Capture the cell that displays the provided text and extract its (X, Y) central coordinate. 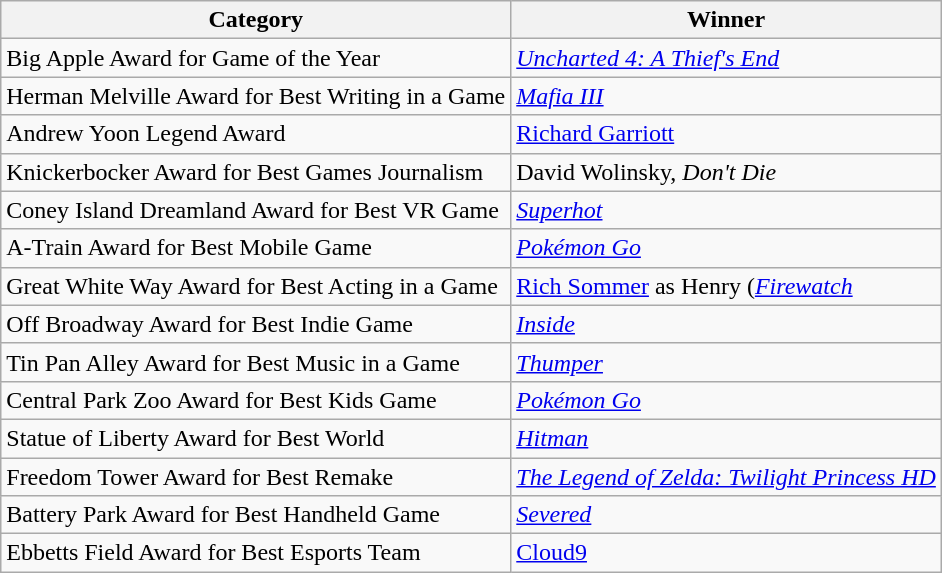
Rich Sommer as Henry (Firewatch (726, 286)
Uncharted 4: A Thief's End (726, 58)
Andrew Yoon Legend Award (256, 134)
Knickerbocker Award for Best Games Journalism (256, 172)
Statue of Liberty Award for Best World (256, 438)
Severed (726, 515)
Great White Way Award for Best Acting in a Game (256, 286)
Ebbetts Field Award for Best Esports Team (256, 553)
Richard Garriott (726, 134)
Cloud9 (726, 553)
Category (256, 20)
David Wolinsky, Don't Die (726, 172)
Big Apple Award for Game of the Year (256, 58)
Inside (726, 324)
Mafia III (726, 96)
Winner (726, 20)
Coney Island Dreamland Award for Best VR Game (256, 210)
Superhot (726, 210)
Central Park Zoo Award for Best Kids Game (256, 400)
Herman Melville Award for Best Writing in a Game (256, 96)
Freedom Tower Award for Best Remake (256, 477)
The Legend of Zelda: Twilight Princess HD (726, 477)
Thumper (726, 362)
Hitman (726, 438)
A-Train Award for Best Mobile Game (256, 248)
Off Broadway Award for Best Indie Game (256, 324)
Tin Pan Alley Award for Best Music in a Game (256, 362)
Battery Park Award for Best Handheld Game (256, 515)
